Find where the given text appears and provide that cell's center as (x, y) coordinate. 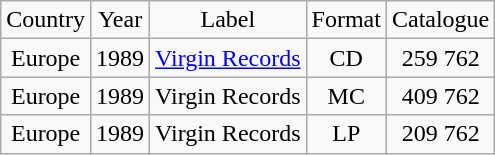
Catalogue (440, 20)
259 762 (440, 58)
Format (346, 20)
409 762 (440, 96)
CD (346, 58)
MC (346, 96)
LP (346, 134)
Year (120, 20)
Label (228, 20)
Country (46, 20)
209 762 (440, 134)
